Return [X, Y] of the center of cell containing provided text 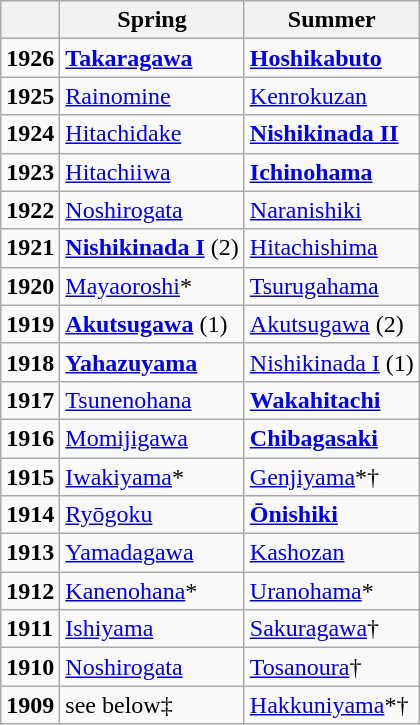
Ichinohama [332, 172]
Mayaoroshi* [152, 286]
Takaragawa [152, 58]
Yamadagawa [152, 553]
1926 [30, 58]
Akutsugawa (1) [152, 324]
Genjiyama*† [332, 477]
Yahazuyama [152, 362]
Tsunenohana [152, 400]
1909 [30, 705]
Nishikinada I (1) [332, 362]
Momijigawa [152, 438]
1919 [30, 324]
1916 [30, 438]
Hitachiiwa [152, 172]
1918 [30, 362]
1914 [30, 515]
1921 [30, 248]
1917 [30, 400]
Akutsugawa (2) [332, 324]
Iwakiyama* [152, 477]
1922 [30, 210]
1923 [30, 172]
Wakahitachi [332, 400]
1912 [30, 591]
Sakuragawa† [332, 629]
Ryōgoku [152, 515]
Nishikinada II [332, 134]
Tsurugahama [332, 286]
Spring [152, 20]
1915 [30, 477]
Hitachidake [152, 134]
Nishikinada I (2) [152, 248]
1924 [30, 134]
1910 [30, 667]
Ōnishiki [332, 515]
Kashozan [332, 553]
Summer [332, 20]
1913 [30, 553]
1925 [30, 96]
Tosanoura† [332, 667]
1911 [30, 629]
Ishiyama [152, 629]
see below‡ [152, 705]
Rainomine [152, 96]
1920 [30, 286]
Kenrokuzan [332, 96]
Chibagasaki [332, 438]
Hakkuniyama*† [332, 705]
Naranishiki [332, 210]
Hoshikabuto [332, 58]
Uranohama* [332, 591]
Hitachishima [332, 248]
Kanenohana* [152, 591]
